Search for the cell housing the specified text and yield its (x, y) center coordinate. 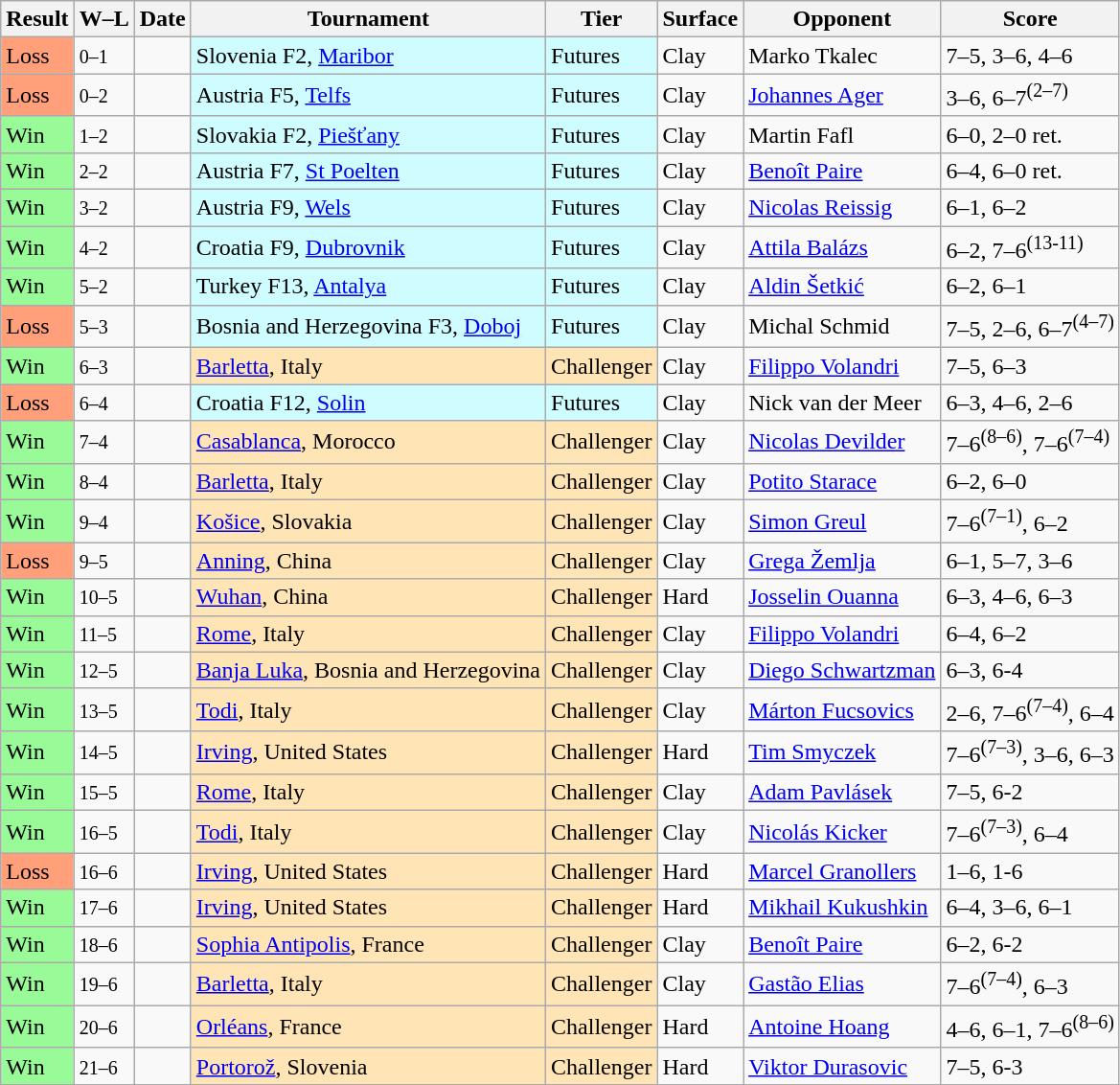
2–2 (103, 171)
6–3, 6-4 (1030, 670)
Austria F9, Wels (368, 208)
7–6(7–4), 6–3 (1030, 983)
6–2, 6-2 (1030, 944)
7–5, 6-2 (1030, 792)
Josselin Ouanna (842, 597)
6–2, 6–1 (1030, 287)
6–2, 6–0 (1030, 481)
6–1, 6–2 (1030, 208)
21–6 (103, 1066)
Turkey F13, Antalya (368, 287)
7–6(7–3), 3–6, 6–3 (1030, 753)
Adam Pavlásek (842, 792)
7–6(7–1), 6–2 (1030, 521)
Márton Fucsovics (842, 709)
Score (1030, 19)
Viktor Durasovic (842, 1066)
Attila Balázs (842, 247)
6–3, 4–6, 6–3 (1030, 597)
7–5, 6–3 (1030, 366)
1–2 (103, 134)
7–6(8–6), 7–6(7–4) (1030, 443)
15–5 (103, 792)
6–2, 7–6(13-11) (1030, 247)
Bosnia and Herzegovina F3, Doboj (368, 326)
Casablanca, Morocco (368, 443)
12–5 (103, 670)
3–6, 6–7(2–7) (1030, 96)
6–4, 6–0 ret. (1030, 171)
18–6 (103, 944)
3–2 (103, 208)
Croatia F12, Solin (368, 403)
1–6, 1-6 (1030, 871)
14–5 (103, 753)
7–5, 3–6, 4–6 (1030, 56)
0–2 (103, 96)
7–6(7–3), 6–4 (1030, 832)
Aldin Šetkić (842, 287)
Košice, Slovakia (368, 521)
10–5 (103, 597)
17–6 (103, 908)
Result (37, 19)
Johannes Ager (842, 96)
6–4, 3–6, 6–1 (1030, 908)
6–1, 5–7, 3–6 (1030, 561)
Banja Luka, Bosnia and Herzegovina (368, 670)
19–6 (103, 983)
Date (163, 19)
Potito Starace (842, 481)
Austria F7, St Poelten (368, 171)
Nicolas Devilder (842, 443)
Tim Smyczek (842, 753)
5–2 (103, 287)
Marcel Granollers (842, 871)
Orléans, France (368, 1027)
Antoine Hoang (842, 1027)
4–6, 6–1, 7–6(8–6) (1030, 1027)
9–4 (103, 521)
11–5 (103, 634)
W–L (103, 19)
16–5 (103, 832)
Slovakia F2, Piešťany (368, 134)
7–5, 6-3 (1030, 1066)
Grega Žemlja (842, 561)
Mikhail Kukushkin (842, 908)
6–3 (103, 366)
Gastão Elias (842, 983)
6–4 (103, 403)
Diego Schwartzman (842, 670)
Slovenia F2, Maribor (368, 56)
Michal Schmid (842, 326)
16–6 (103, 871)
4–2 (103, 247)
Surface (700, 19)
0–1 (103, 56)
13–5 (103, 709)
Portorož, Slovenia (368, 1066)
Tier (602, 19)
Simon Greul (842, 521)
Nicolás Kicker (842, 832)
Nick van der Meer (842, 403)
7–4 (103, 443)
Austria F5, Telfs (368, 96)
6–0, 2–0 ret. (1030, 134)
Wuhan, China (368, 597)
7–5, 2–6, 6–7(4–7) (1030, 326)
20–6 (103, 1027)
9–5 (103, 561)
Marko Tkalec (842, 56)
6–3, 4–6, 2–6 (1030, 403)
Nicolas Reissig (842, 208)
Tournament (368, 19)
Martin Fafl (842, 134)
5–3 (103, 326)
8–4 (103, 481)
Anning, China (368, 561)
Croatia F9, Dubrovnik (368, 247)
Sophia Antipolis, France (368, 944)
6–4, 6–2 (1030, 634)
Opponent (842, 19)
2–6, 7–6(7–4), 6–4 (1030, 709)
